Capture the cell that displays the provided text and extract its [X, Y] central coordinate. 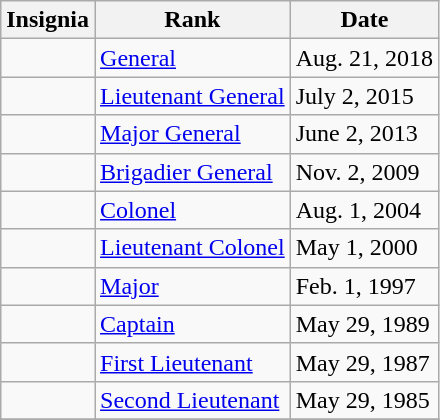
Lieutenant General [193, 96]
Major General [193, 134]
Second Lieutenant [193, 400]
Aug. 21, 2018 [364, 58]
May 1, 2000 [364, 248]
July 2, 2015 [364, 96]
Major [193, 286]
May 29, 1987 [364, 362]
Captain [193, 324]
May 29, 1989 [364, 324]
First Lieutenant [193, 362]
Colonel [193, 210]
General [193, 58]
Nov. 2, 2009 [364, 172]
Feb. 1, 1997 [364, 286]
Brigadier General [193, 172]
Date [364, 20]
Rank [193, 20]
June 2, 2013 [364, 134]
Lieutenant Colonel [193, 248]
Aug. 1, 2004 [364, 210]
Insignia [48, 20]
May 29, 1985 [364, 400]
